Locate the cell with the specified text and output its (X, Y) center coordinate. 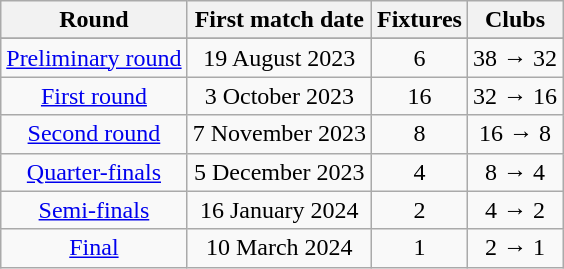
3 October 2023 (279, 96)
16 (419, 96)
First round (94, 96)
Preliminary round (94, 58)
19 August 2023 (279, 58)
4 (419, 172)
Round (94, 20)
Quarter-finals (94, 172)
First match date (279, 20)
Semi-finals (94, 210)
Final (94, 248)
Fixtures (419, 20)
8 → 4 (514, 172)
5 December 2023 (279, 172)
10 March 2024 (279, 248)
8 (419, 134)
6 (419, 58)
32 → 16 (514, 96)
2 → 1 (514, 248)
7 November 2023 (279, 134)
38 → 32 (514, 58)
4 → 2 (514, 210)
16 January 2024 (279, 210)
1 (419, 248)
16 → 8 (514, 134)
Second round (94, 134)
Clubs (514, 20)
2 (419, 210)
